Output the [X, Y] coordinate of the center of the cell containing the given text.  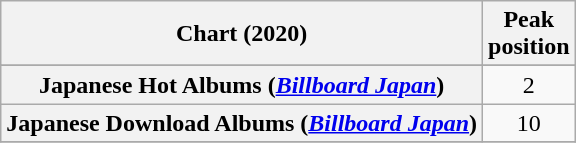
10 [529, 123]
Chart (2020) [242, 34]
Peakposition [529, 34]
Japanese Hot Albums (Billboard Japan) [242, 85]
2 [529, 85]
Japanese Download Albums (Billboard Japan) [242, 123]
